Scan for the cell matching the given text and deliver its (X, Y) coordinate at center. 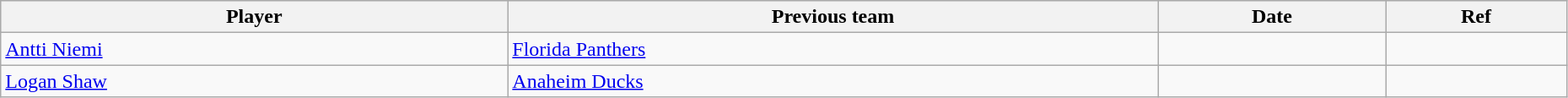
Player (255, 17)
Antti Niemi (255, 49)
Logan Shaw (255, 81)
Florida Panthers (833, 49)
Previous team (833, 17)
Date (1272, 17)
Ref (1476, 17)
Anaheim Ducks (833, 81)
